Extract the [x, y] coordinate from the center of the cell holding the provided text.  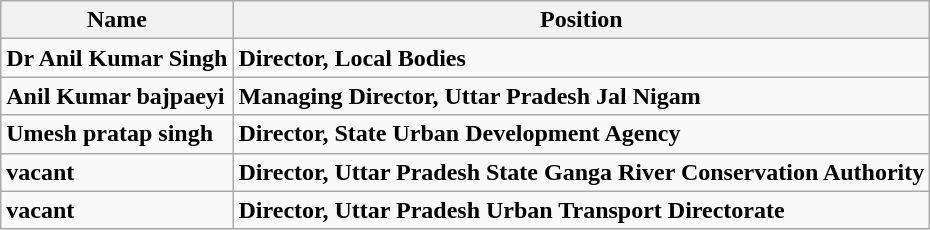
Position [582, 20]
Name [117, 20]
Director, Uttar Pradesh Urban Transport Directorate [582, 210]
Dr Anil Kumar Singh [117, 58]
Umesh pratap singh [117, 134]
Director, Uttar Pradesh State Ganga River Conservation Authority [582, 172]
Anil Kumar bajpaeyi [117, 96]
Director, Local Bodies [582, 58]
Director, State Urban Development Agency [582, 134]
Managing Director, Uttar Pradesh Jal Nigam [582, 96]
